For the text-containing cell, return its midpoint in (X, Y) coordinate format. 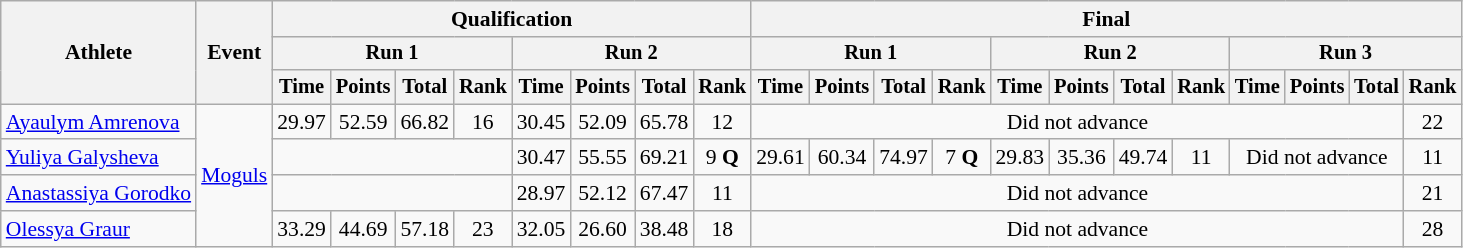
66.82 (424, 122)
55.55 (602, 158)
22 (1433, 122)
65.78 (664, 122)
52.59 (363, 122)
32.05 (542, 229)
44.69 (363, 229)
52.12 (602, 193)
Qualification (512, 19)
Yuliya Galysheva (98, 158)
57.18 (424, 229)
29.83 (1020, 158)
60.34 (842, 158)
29.61 (780, 158)
26.60 (602, 229)
30.47 (542, 158)
Olessya Graur (98, 229)
12 (722, 122)
Anastassiya Gorodko (98, 193)
Event (234, 52)
23 (483, 229)
29.97 (302, 122)
Final (1106, 19)
49.74 (1144, 158)
28 (1433, 229)
Run 3 (1346, 54)
35.36 (1081, 158)
7 Q (962, 158)
74.97 (904, 158)
Athlete (98, 52)
Ayaulym Amrenova (98, 122)
67.47 (664, 193)
9 Q (722, 158)
33.29 (302, 229)
30.45 (542, 122)
38.48 (664, 229)
Moguls (234, 175)
21 (1433, 193)
28.97 (542, 193)
16 (483, 122)
69.21 (664, 158)
18 (722, 229)
52.09 (602, 122)
